For the text-containing cell, return its midpoint in (X, Y) coordinate format. 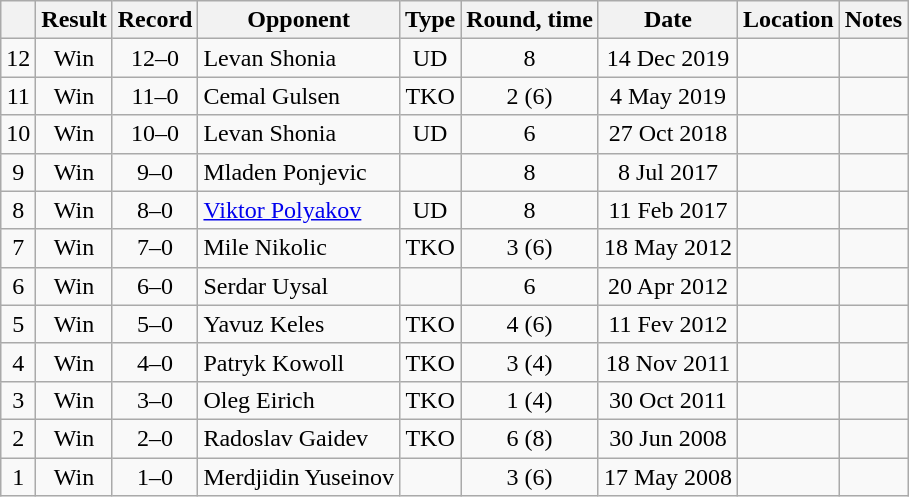
18 May 2012 (668, 248)
18 Nov 2011 (668, 362)
20 Apr 2012 (668, 286)
17 May 2008 (668, 477)
Location (789, 20)
Date (668, 20)
4 (18, 362)
11 Feb 2017 (668, 210)
30 Oct 2011 (668, 400)
2 (6) (530, 96)
Serdar Uysal (298, 286)
9–0 (155, 172)
Oleg Eirich (298, 400)
Notes (873, 20)
Mile Nikolic (298, 248)
Patryk Kowoll (298, 362)
10–0 (155, 134)
Cemal Gulsen (298, 96)
27 Oct 2018 (668, 134)
Viktor Polyakov (298, 210)
11–0 (155, 96)
Round, time (530, 20)
Result (74, 20)
9 (18, 172)
5 (18, 324)
8–0 (155, 210)
4 May 2019 (668, 96)
7–0 (155, 248)
3–0 (155, 400)
2–0 (155, 438)
4 (6) (530, 324)
12 (18, 58)
1 (18, 477)
6–0 (155, 286)
10 (18, 134)
14 Dec 2019 (668, 58)
3 (18, 400)
2 (18, 438)
30 Jun 2008 (668, 438)
3 (4) (530, 362)
Opponent (298, 20)
11 Fev 2012 (668, 324)
6 (8) (530, 438)
1 (4) (530, 400)
1–0 (155, 477)
Type (430, 20)
Mladen Ponjevic (298, 172)
Yavuz Keles (298, 324)
11 (18, 96)
8 Jul 2017 (668, 172)
5–0 (155, 324)
Radoslav Gaidev (298, 438)
Merdjidin Yuseinov (298, 477)
12–0 (155, 58)
7 (18, 248)
4–0 (155, 362)
Record (155, 20)
